Search for the cell housing the specified text and yield its [x, y] center coordinate. 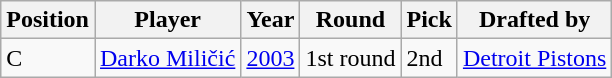
Detroit Pistons [534, 58]
C [48, 58]
1st round [350, 58]
Position [48, 20]
Pick [429, 20]
Drafted by [534, 20]
Darko Miličić [167, 58]
Round [350, 20]
Player [167, 20]
Year [270, 20]
2nd [429, 58]
2003 [270, 58]
